Capture the cell that displays the provided text and extract its (x, y) central coordinate. 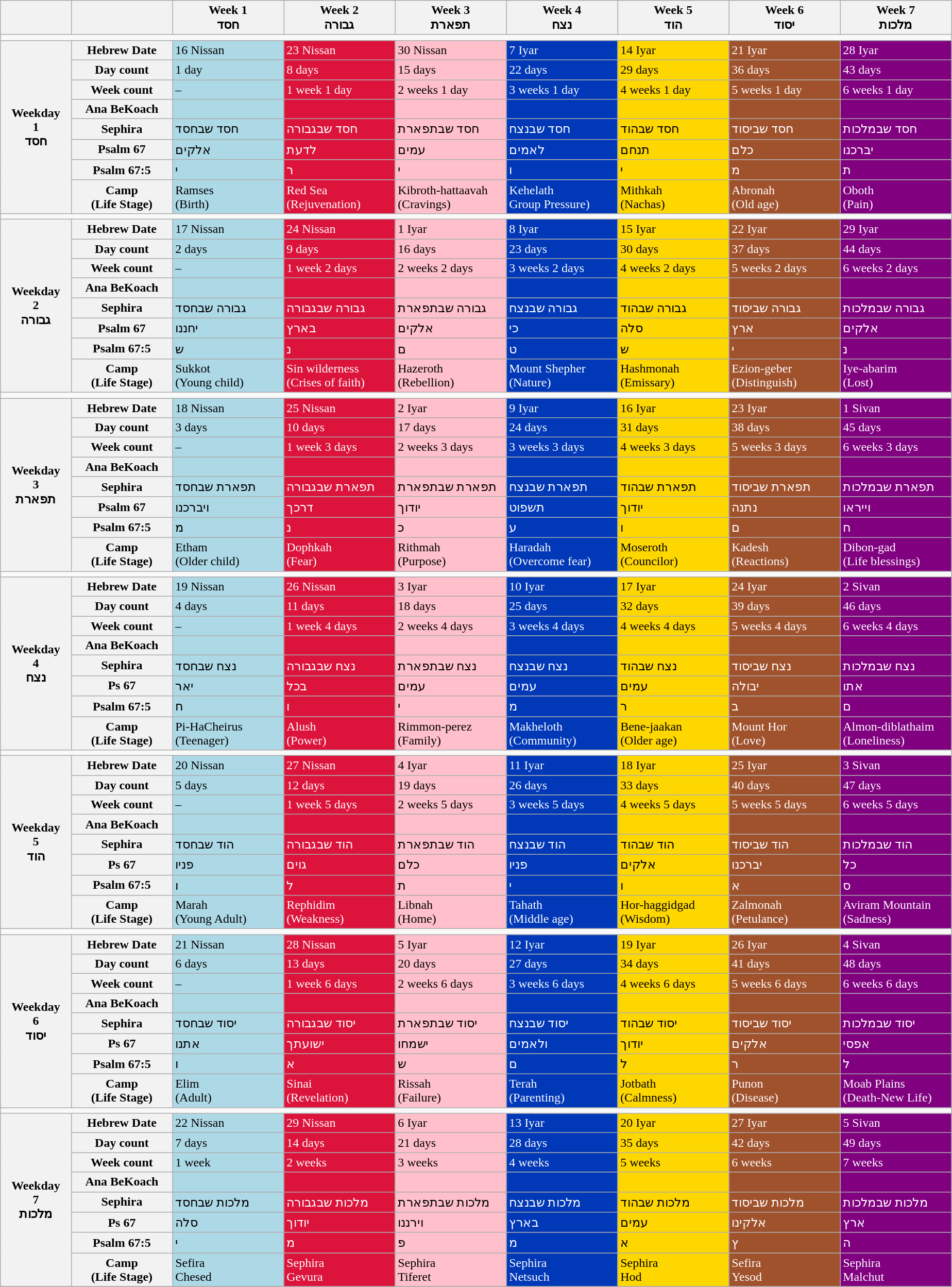
KehelathGroup Pressure) (562, 197)
3 weeks 4 days (562, 626)
Week 7מלכות (896, 18)
Zalmonah(Petulance) (785, 912)
הוד שבמלכות (896, 844)
Kibroth-hattaavah(Cravings) (451, 197)
Almon-diblathaim(Loneliness) (896, 733)
14 days (339, 1143)
חסד שבנצח (562, 129)
28 days (562, 1143)
Rephidim(Weakness) (339, 912)
29 days (673, 70)
7 Iyar (562, 50)
28 Iyar (896, 50)
כ (451, 528)
יאר (228, 686)
מלכות שבנצח (562, 1202)
לאמים (562, 149)
Elim(Adult) (228, 1091)
16 Iyar (673, 408)
5 days (228, 785)
תפארת שבמלכות (896, 487)
17 days (451, 428)
4 weeks 4 days (673, 626)
לדעת (339, 149)
29 Iyar (896, 229)
Punon(Disease) (785, 1091)
גבורה שבחסד (228, 308)
23 Iyar (785, 408)
Mount Hor(Love) (785, 733)
בכל (339, 686)
Marah(Young Adult) (228, 912)
יסוד שבגבורה (339, 1023)
1 day (228, 70)
SephiraTiferet (451, 1269)
תפארת שביסוד (785, 487)
12 days (339, 785)
2 weeks 6 days (451, 984)
Week 5הוד (673, 18)
Sin wilderness(Crises of faith) (339, 375)
1 Sivan (896, 408)
25 Nissan (339, 408)
חסד שבמלכות (896, 129)
ע (562, 528)
חסד שבגבורה (339, 129)
1 week 5 days (339, 805)
4 weeks 1 day (673, 89)
אתו (896, 686)
5 weeks 1 day (785, 89)
5 weeks 3 days (785, 447)
23 days (562, 249)
12 Iyar (562, 944)
19 Nissan (228, 587)
יבולה (785, 686)
Sukkot(Young child) (228, 375)
יסוד שבמלכות (896, 1023)
4 Iyar (451, 766)
18 Iyar (673, 766)
8 days (339, 70)
Libnah(Home) (451, 912)
48 days (896, 964)
35 days (673, 1143)
פ (451, 1243)
32 days (673, 606)
1 week 3 days (339, 447)
6 weeks 2 days (896, 268)
37 days (785, 249)
SephiraNetsuch (562, 1269)
Week 3תפארת (451, 18)
4 weeks 6 days (673, 984)
2 weeks 1 day (451, 89)
חסד שבחסד (228, 129)
יחננו (228, 328)
41 days (785, 964)
29 Nissan (339, 1123)
מלכות שבגבורה (339, 1202)
27 Iyar (785, 1123)
3 Iyar (451, 587)
תשפוט (562, 507)
25 days (562, 606)
43 days (896, 70)
17 Iyar (673, 587)
9 days (339, 249)
Mount Shepher(Nature) (562, 375)
2 weeks 3 days (451, 447)
גבורה שבגבורה (339, 308)
הוד שבהוד (673, 844)
6 days (228, 964)
30 Nissan (451, 50)
ב (785, 706)
11 days (339, 606)
Dibon-gad(Life blessings) (896, 554)
וייראו (896, 507)
40 days (785, 785)
31 days (673, 428)
Hor-haggidgad(Wisdom) (673, 912)
26 Nissan (339, 587)
4 weeks 5 days (673, 805)
42 days (785, 1143)
תנחם (673, 149)
Ramses(Birth) (228, 197)
מלכות שבחסד (228, 1202)
הוד שבחסד (228, 844)
10 Iyar (562, 587)
יסוד שביסוד (785, 1023)
כל (896, 865)
נצח שביסוד (785, 666)
27 Nissan (339, 766)
Week 4נצח (562, 18)
11 Iyar (562, 766)
17 Nissan (228, 229)
15 Iyar (673, 229)
Moseroth(Councilor) (673, 554)
גבורה שבהוד (673, 308)
27 days (562, 964)
Weekday1חסד (36, 127)
21 Nissan (228, 944)
13 days (339, 964)
13 Iyar (562, 1123)
28 Nissan (339, 944)
Week 6יסוד (785, 18)
Haradah(Overcome fear) (562, 554)
Etham(Older child) (228, 554)
תפארת שבחסד (228, 487)
גבורה שבנצח (562, 308)
Weekday6יסוד (36, 1021)
5 weeks (673, 1162)
5 weeks 5 days (785, 805)
22 Nissan (228, 1123)
3 weeks 1 day (562, 89)
Terah(Parenting) (562, 1091)
1 week 6 days (339, 984)
נצח שבהוד (673, 666)
6 weeks 3 days (896, 447)
כי (562, 328)
Iye-abarim(Lost) (896, 375)
דרכך (339, 507)
6 weeks 6 days (896, 984)
9 Iyar (562, 408)
הוד שביסוד (785, 844)
6 Iyar (451, 1123)
נצח שבמלכות (896, 666)
Jotbath(Calmness) (673, 1091)
4 weeks (562, 1162)
10 days (339, 428)
ס (896, 885)
SefiraChesed (228, 1269)
וירננו (451, 1223)
24 Nissan (339, 229)
2 weeks (339, 1162)
21 days (451, 1143)
Makheloth(Community) (562, 733)
אפסי (896, 1044)
26 Iyar (785, 944)
2 days (228, 249)
נצח שבחסד (228, 666)
Sinai(Revelation) (339, 1091)
19 days (451, 785)
22 days (562, 70)
20 days (451, 964)
Bene-jaakan(Older age) (673, 733)
Weekday7מלכות (36, 1200)
24 Iyar (785, 587)
2 weeks 5 days (451, 805)
38 days (785, 428)
ויברכנו (228, 507)
יסוד שבנצח (562, 1023)
3 weeks 6 days (562, 984)
3 weeks (451, 1162)
5 weeks 2 days (785, 268)
ישועתך (339, 1044)
3 weeks 2 days (562, 268)
אתנו (228, 1044)
2 Sivan (896, 587)
2 weeks 2 days (451, 268)
34 days (673, 964)
30 days (673, 249)
ט (562, 349)
Weekday2גבורה (36, 306)
ץ (785, 1243)
33 days (673, 785)
יסוד שבהוד (673, 1023)
1 week (228, 1162)
SephiraMalchut (896, 1269)
16 days (451, 249)
5 Sivan (896, 1123)
23 Nissan (339, 50)
14 Iyar (673, 50)
Ezion-geber(Distinguish) (785, 375)
18 days (451, 606)
חסד שביסוד (785, 129)
Rissah(Failure) (451, 1091)
חסד שבתפארת (451, 129)
6 weeks 4 days (896, 626)
22 Iyar (785, 229)
36 days (785, 70)
מלכות שבהוד (673, 1202)
Abronah(Old age) (785, 197)
5 weeks 4 days (785, 626)
1 Iyar (451, 229)
Oboth(Pain) (896, 197)
3 Sivan (896, 766)
5 weeks 6 days (785, 984)
נתנה (785, 507)
ולאמים (562, 1044)
Week 2גבורה (339, 18)
נצח שבגבורה (339, 666)
1 week 1 day (339, 89)
Moab Plains(Death-New Life) (896, 1091)
39 days (785, 606)
4 weeks 2 days (673, 268)
7 days (228, 1143)
5 Iyar (451, 944)
26 days (562, 785)
הוד שבנצח (562, 844)
תפארת שבנצח (562, 487)
8 Iyar (562, 229)
הוד שבגבורה (339, 844)
4 days (228, 606)
20 Iyar (673, 1123)
3 weeks 3 days (562, 447)
Weekday3תפארת (36, 484)
גבורה שביסוד (785, 308)
Red Sea(Rejuvenation) (339, 197)
4 Sivan (896, 944)
Rithmah(Purpose) (451, 554)
Tahath(Middle age) (562, 912)
הוד שבתפארת (451, 844)
ישמחו (451, 1044)
6 weeks 5 days (896, 805)
אלקינו (785, 1223)
Kadesh(Reactions) (785, 554)
SephiraHod (673, 1269)
ה (896, 1243)
44 days (896, 249)
25 Iyar (785, 766)
Rimmon-perez(Family) (451, 733)
SephiraGevura (339, 1269)
24 days (562, 428)
Weekday4נצח (36, 664)
3 weeks 5 days (562, 805)
6 weeks (785, 1162)
מלכות שבתפארת (451, 1202)
תפארת שבהוד (673, 487)
Hazeroth(Rebellion) (451, 375)
מלכות שבמלכות (896, 1202)
יסוד שבחסד (228, 1023)
1 week 2 days (339, 268)
Alush(Power) (339, 733)
Pi-HaCheirus(Teenager) (228, 733)
תפארת שבגבורה (339, 487)
חסד שבהוד (673, 129)
Hashmonah(Emissary) (673, 375)
גבורה שבתפארת (451, 308)
גבורה שבמלכות (896, 308)
Week 1חסד (228, 18)
מלכות שביסוד (785, 1202)
תפארת שבתפארת (451, 487)
45 days (896, 428)
גוים (339, 865)
Mithkah(Nachas) (673, 197)
15 days (451, 70)
2 Iyar (451, 408)
7 weeks (896, 1162)
נצח שבתפארת (451, 666)
16 Nissan (228, 50)
21 Iyar (785, 50)
2 weeks 4 days (451, 626)
יסוד שבתפארת (451, 1023)
Dophkah(Fear) (339, 554)
6 weeks 1 day (896, 89)
47 days (896, 785)
4 weeks 3 days (673, 447)
46 days (896, 606)
SefiraYesod (785, 1269)
Weekday5הוד (36, 842)
18 Nissan (228, 408)
1 week 4 days (339, 626)
19 Iyar (673, 944)
3 days (228, 428)
Aviram Mountain(Sadness) (896, 912)
20 Nissan (228, 766)
נצח שבנצח (562, 666)
49 days (896, 1143)
